For the text-containing cell, return its midpoint in [X, Y] coordinate format. 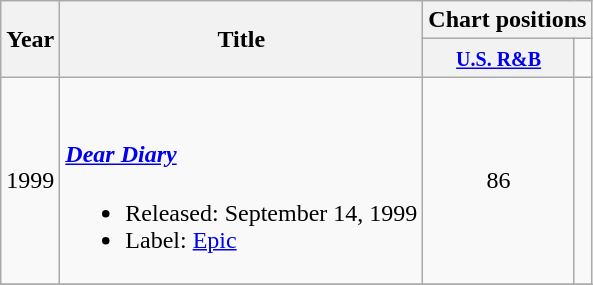
U.S. R&B [499, 58]
Title [242, 39]
Chart positions [508, 20]
Dear DiaryReleased: September 14, 1999Label: Epic [242, 180]
Year [30, 39]
86 [499, 180]
1999 [30, 180]
